Return the (X, Y) coordinate for the center point of the cell that contains the specified text.  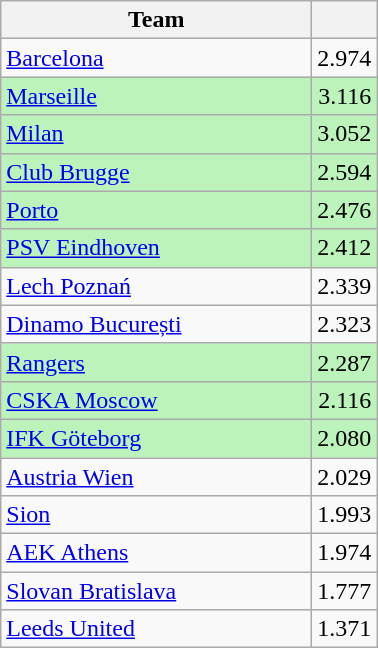
2.029 (344, 477)
Leeds United (156, 629)
1.371 (344, 629)
2.116 (344, 400)
Lech Poznań (156, 286)
IFK Göteborg (156, 438)
Slovan Bratislava (156, 591)
2.287 (344, 362)
CSKA Moscow (156, 400)
Rangers (156, 362)
2.323 (344, 324)
PSV Eindhoven (156, 248)
1.974 (344, 553)
Team (156, 20)
Austria Wien (156, 477)
Dinamo București (156, 324)
2.339 (344, 286)
3.116 (344, 96)
Barcelona (156, 58)
2.476 (344, 210)
Club Brugge (156, 172)
2.412 (344, 248)
Marseille (156, 96)
2.974 (344, 58)
AEK Athens (156, 553)
2.594 (344, 172)
2.080 (344, 438)
Sion (156, 515)
Milan (156, 134)
1.993 (344, 515)
3.052 (344, 134)
1.777 (344, 591)
Porto (156, 210)
